From the cell containing the given text, extract its center point as [x, y] coordinate. 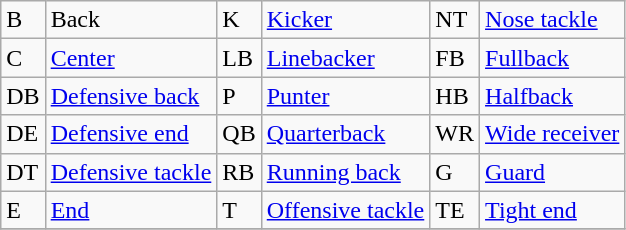
P [239, 96]
Quarterback [346, 134]
DB [23, 96]
Offensive tackle [346, 210]
T [239, 210]
Linebacker [346, 58]
B [23, 20]
RB [239, 172]
TE [455, 210]
Wide receiver [552, 134]
End [131, 210]
NT [455, 20]
HB [455, 96]
Defensive back [131, 96]
DT [23, 172]
Guard [552, 172]
Back [131, 20]
WR [455, 134]
Kicker [346, 20]
QB [239, 134]
Tight end [552, 210]
Nose tackle [552, 20]
Halfback [552, 96]
Defensive end [131, 134]
E [23, 210]
Running back [346, 172]
Defensive tackle [131, 172]
C [23, 58]
FB [455, 58]
K [239, 20]
Punter [346, 96]
LB [239, 58]
G [455, 172]
Center [131, 58]
DE [23, 134]
Fullback [552, 58]
